Pinpoint the cell where the given text exists, returning its (x, y) midpoint coordinate. 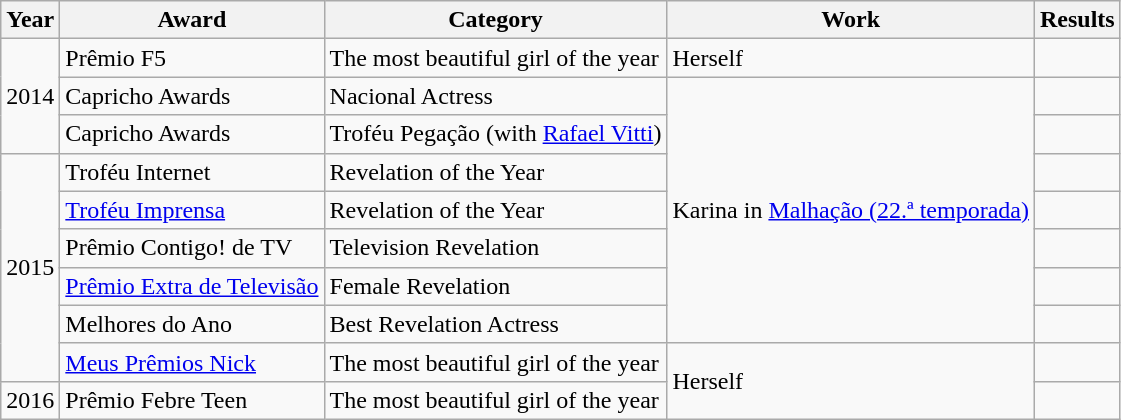
Nacional Actress (496, 96)
2014 (30, 96)
Troféu Imprensa (192, 210)
Prêmio Contigo! de TV (192, 248)
Female Revelation (496, 286)
Prêmio Extra de Televisão (192, 286)
Television Revelation (496, 248)
Meus Prêmios Nick (192, 362)
Year (30, 20)
Award (192, 20)
Troféu Internet (192, 172)
2015 (30, 267)
2016 (30, 400)
Prêmio Febre Teen (192, 400)
Best Revelation Actress (496, 324)
Karina in Malhação (22.ª temporada) (851, 210)
Troféu Pegação (with Rafael Vitti) (496, 134)
Results (1077, 20)
Melhores do Ano (192, 324)
Work (851, 20)
Category (496, 20)
Prêmio F5 (192, 58)
